Provide the (x, y) coordinate of the cell's center where the given text is located.  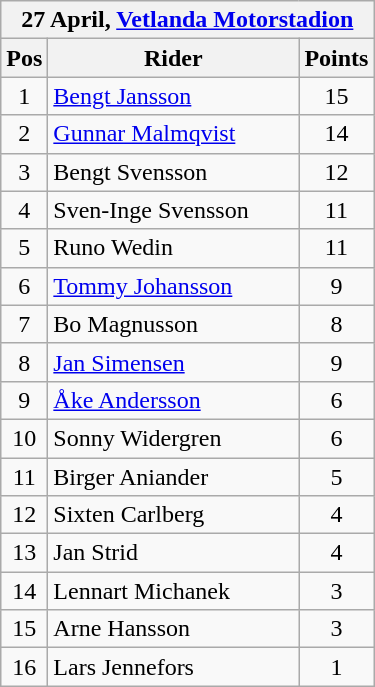
7 (24, 324)
Jan Strid (174, 553)
16 (24, 667)
Åke Andersson (174, 400)
Bo Magnusson (174, 324)
Jan Simensen (174, 362)
Sonny Widergren (174, 438)
Birger Aniander (174, 477)
Lennart Michanek (174, 591)
2 (24, 134)
27 April, Vetlanda Motorstadion (188, 20)
Runo Wedin (174, 248)
Sven-Inge Svensson (174, 210)
Points (336, 58)
Sixten Carlberg (174, 515)
Rider (174, 58)
Gunnar Malmqvist (174, 134)
Lars Jennefors (174, 667)
Tommy Johansson (174, 286)
13 (24, 553)
10 (24, 438)
Bengt Svensson (174, 172)
Arne Hansson (174, 629)
Bengt Jansson (174, 96)
Pos (24, 58)
